Locate the cell with the specified text and output its (X, Y) center coordinate. 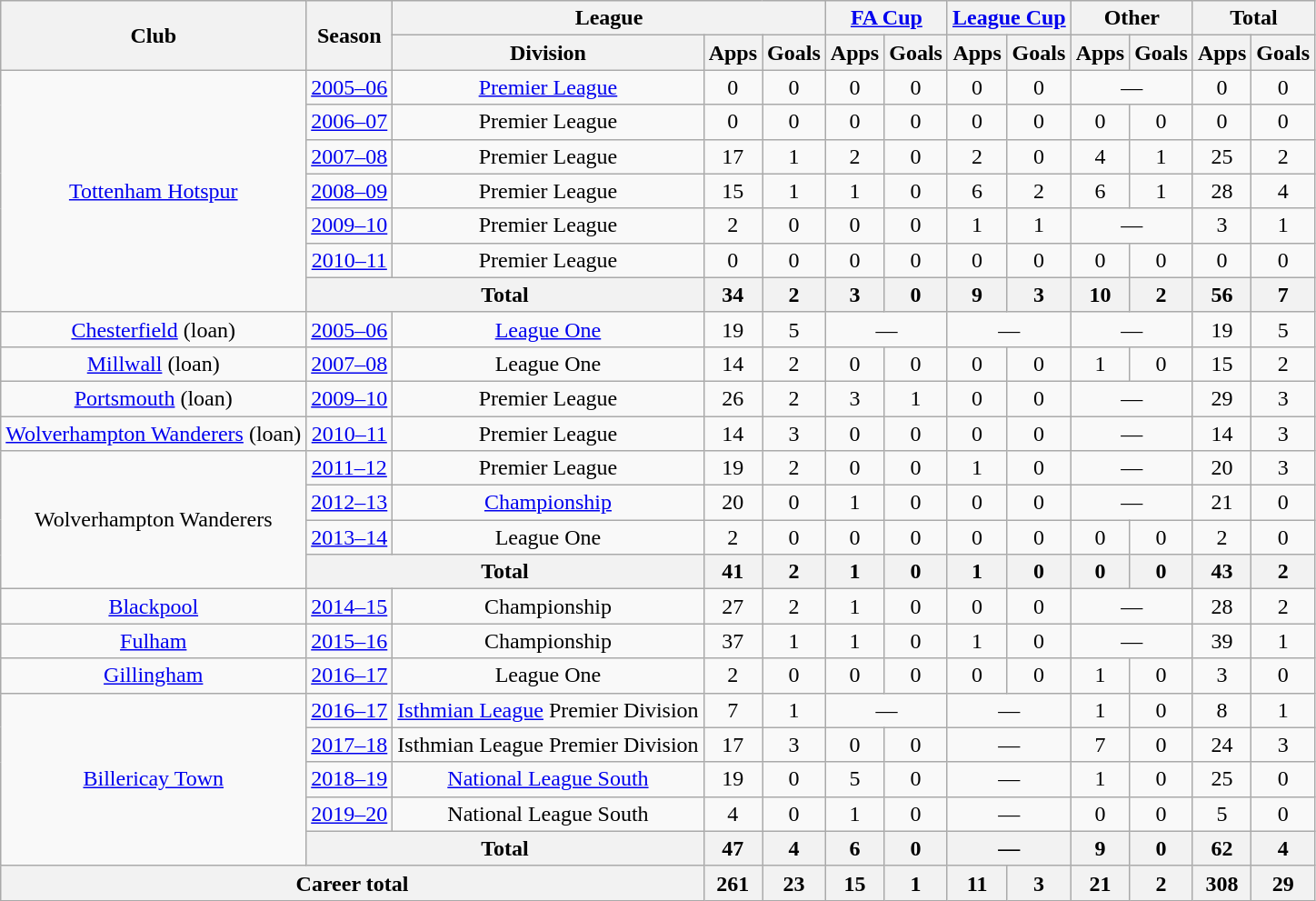
Gillingham (154, 676)
Chesterfield (loan) (154, 329)
Division (548, 53)
League (609, 18)
Millwall (loan) (154, 364)
2006–07 (349, 122)
2015–16 (349, 641)
Career total (353, 883)
26 (733, 398)
Club (154, 35)
Tottenham Hotspur (154, 191)
37 (733, 641)
2014–15 (349, 606)
2019–20 (349, 814)
27 (733, 606)
FA Cup (886, 18)
261 (733, 883)
62 (1221, 848)
10 (1100, 295)
League Cup (1009, 18)
Blackpool (154, 606)
Season (349, 35)
2011–12 (349, 468)
2018–19 (349, 779)
24 (1221, 745)
8 (1221, 710)
11 (976, 883)
2017–18 (349, 745)
2012–13 (349, 503)
41 (733, 572)
43 (1221, 572)
Billericay Town (154, 779)
34 (733, 295)
Wolverhampton Wanderers (loan) (154, 434)
47 (733, 848)
39 (1221, 641)
Fulham (154, 641)
308 (1221, 883)
2013–14 (349, 537)
23 (794, 883)
Other (1132, 18)
56 (1221, 295)
2008–09 (349, 191)
Wolverhampton Wanderers (154, 520)
Portsmouth (loan) (154, 398)
